Determine the (X, Y) coordinate at the center of the cell enclosing the given text.  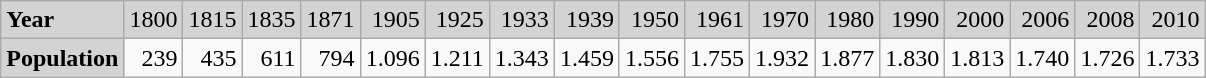
239 (154, 58)
1.813 (978, 58)
Year (62, 20)
1835 (272, 20)
435 (212, 58)
1.096 (392, 58)
1905 (392, 20)
1961 (718, 20)
1950 (652, 20)
1990 (912, 20)
1815 (212, 20)
1.459 (586, 58)
1.830 (912, 58)
1.740 (1042, 58)
1980 (848, 20)
1939 (586, 20)
1.932 (782, 58)
794 (330, 58)
1.755 (718, 58)
2010 (1172, 20)
1.733 (1172, 58)
611 (272, 58)
1933 (522, 20)
1871 (330, 20)
2006 (1042, 20)
1800 (154, 20)
1.877 (848, 58)
1.726 (1108, 58)
2008 (1108, 20)
1.343 (522, 58)
1970 (782, 20)
1925 (457, 20)
1.211 (457, 58)
Population (62, 58)
1.556 (652, 58)
2000 (978, 20)
